For the text-containing cell, return its midpoint in (x, y) coordinate format. 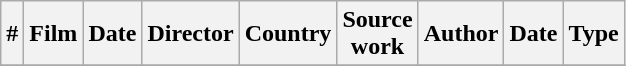
Director (190, 34)
Author (461, 34)
# (12, 34)
Country (288, 34)
Type (594, 34)
Film (54, 34)
Sourcework (378, 34)
